For the text-containing cell, return its midpoint in [x, y] coordinate format. 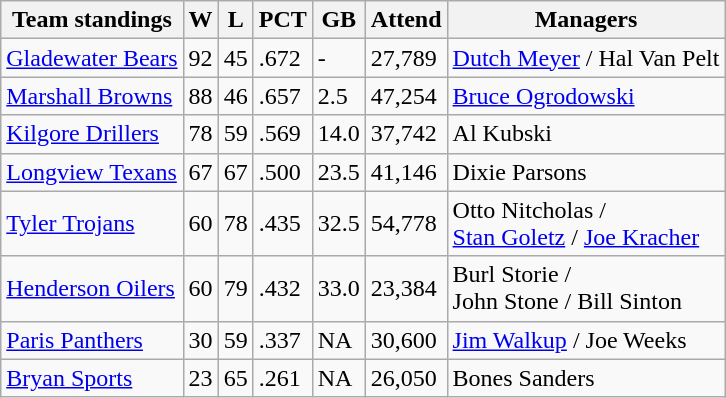
.672 [282, 58]
PCT [282, 20]
Paris Panthers [92, 340]
GB [338, 20]
33.0 [338, 288]
32.5 [338, 224]
Jim Walkup / Joe Weeks [586, 340]
Dixie Parsons [586, 172]
.500 [282, 172]
Tyler Trojans [92, 224]
.432 [282, 288]
23,384 [406, 288]
Longview Texans [92, 172]
- [338, 58]
30,600 [406, 340]
47,254 [406, 96]
.657 [282, 96]
.337 [282, 340]
Kilgore Drillers [92, 134]
46 [236, 96]
41,146 [406, 172]
W [200, 20]
23 [200, 378]
Marshall Browns [92, 96]
Otto Nitcholas / Stan Goletz / Joe Kracher [586, 224]
92 [200, 58]
27,789 [406, 58]
23.5 [338, 172]
Burl Storie / John Stone / Bill Sinton [586, 288]
37,742 [406, 134]
2.5 [338, 96]
30 [200, 340]
Team standings [92, 20]
Attend [406, 20]
54,778 [406, 224]
Bryan Sports [92, 378]
L [236, 20]
Managers [586, 20]
Gladewater Bears [92, 58]
Bruce Ogrodowski [586, 96]
26,050 [406, 378]
.435 [282, 224]
.261 [282, 378]
Henderson Oilers [92, 288]
Al Kubski [586, 134]
14.0 [338, 134]
88 [200, 96]
65 [236, 378]
Dutch Meyer / Hal Van Pelt [586, 58]
79 [236, 288]
.569 [282, 134]
Bones Sanders [586, 378]
45 [236, 58]
